From the cell containing the given text, extract its center point as [x, y] coordinate. 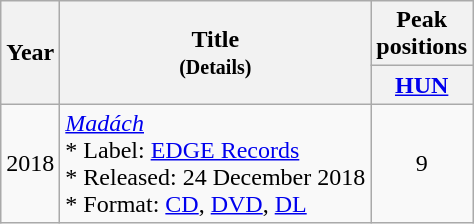
2018 [30, 164]
HUN [422, 85]
Madách* Label: EDGE Records* Released: 24 December 2018* Format: CD, DVD, DL [216, 164]
Peak positions [422, 34]
Year [30, 52]
9 [422, 164]
Title(Details) [216, 52]
